Extract the (X, Y) coordinate from the center of the cell holding the provided text.  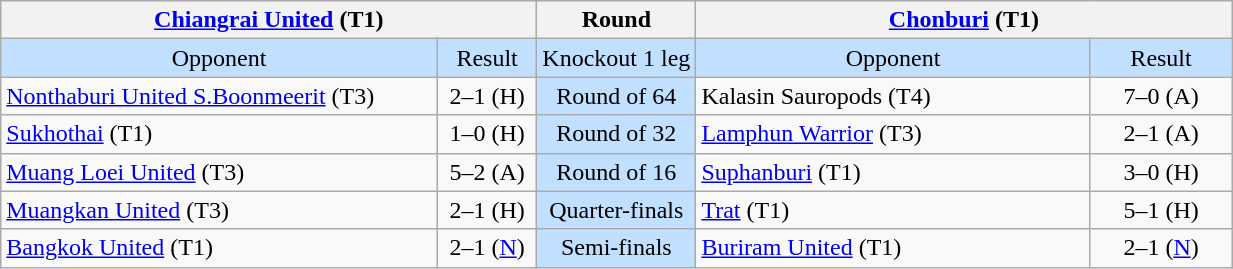
Round (616, 20)
1–0 (H) (487, 134)
Nonthaburi United S.Boonmeerit (T3) (220, 96)
Kalasin Sauropods (T4) (893, 96)
Buriram United (T1) (893, 248)
Sukhothai (T1) (220, 134)
Bangkok United (T1) (220, 248)
Chiangrai United (T1) (269, 20)
Muang Loei United (T3) (220, 172)
Semi-finals (616, 248)
5–2 (A) (487, 172)
Muangkan United (T3) (220, 210)
3–0 (H) (1161, 172)
Suphanburi (T1) (893, 172)
Lamphun Warrior (T3) (893, 134)
Chonburi (T1) (964, 20)
Round of 16 (616, 172)
Round of 64 (616, 96)
7–0 (A) (1161, 96)
Knockout 1 leg (616, 58)
Round of 32 (616, 134)
5–1 (H) (1161, 210)
Quarter-finals (616, 210)
2–1 (A) (1161, 134)
Trat (T1) (893, 210)
